Return [X, Y] of the center of cell containing provided text 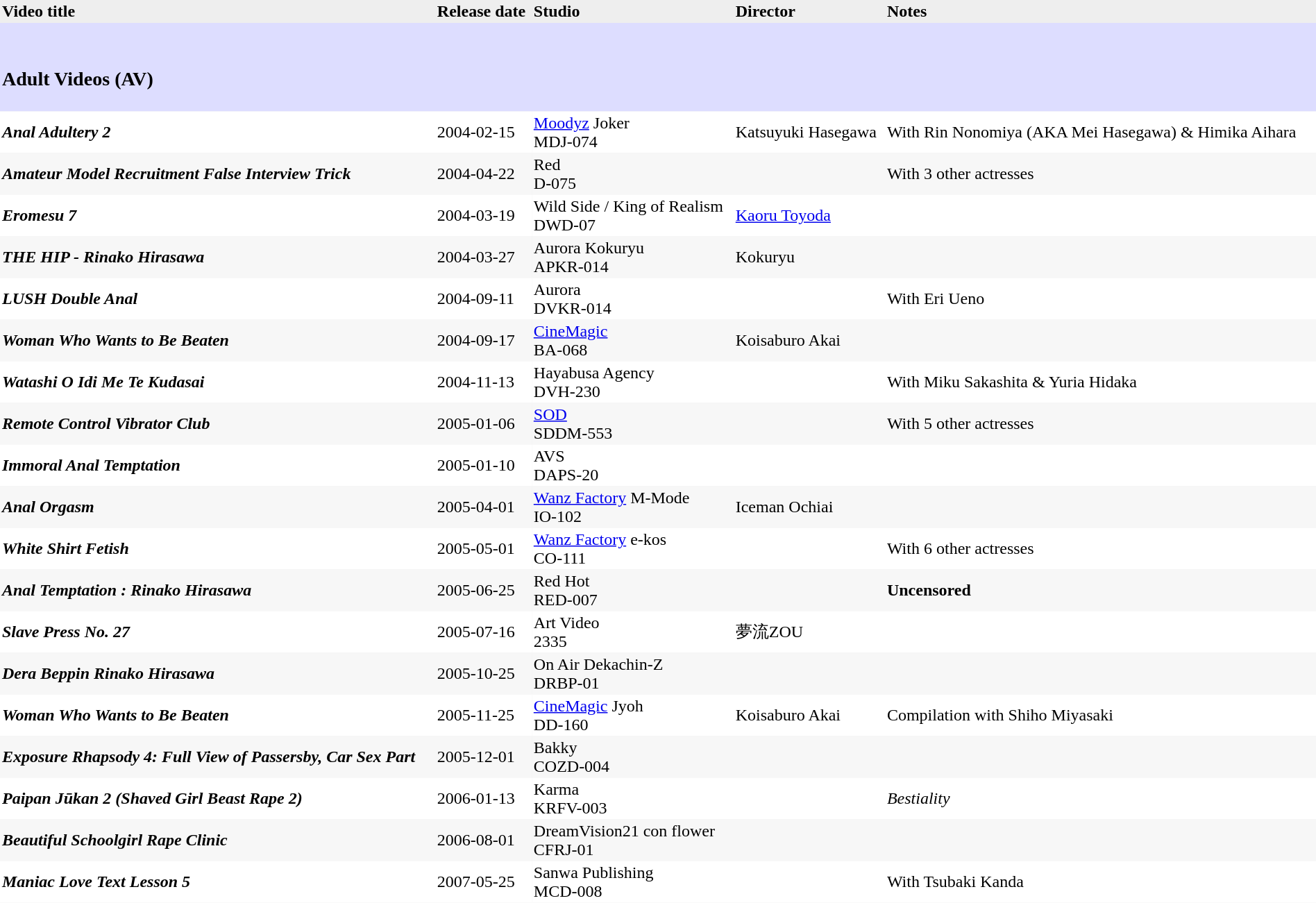
2004-03-27 [483, 258]
LUSH Double Anal [218, 299]
2005-07-16 [483, 632]
Release date [483, 11]
Uncensored [1101, 591]
2004-02-15 [483, 133]
Slave Press No. 27 [218, 632]
Video title [218, 11]
With Tsubaki Kanda [1101, 882]
DreamVision21 con flowerCFRJ-01 [633, 841]
Kaoru Toyoda [809, 216]
KarmaKRFV-003 [633, 799]
SODSDDM-553 [633, 424]
Wanz Factory e-kosCO-111 [633, 549]
Director [809, 11]
Paipan Jūkan 2 (Shaved Girl Beast Rape 2) [218, 799]
With Miku Sakashita & Yuria Hidaka [1101, 382]
2005-04-01 [483, 507]
Beautiful Schoolgirl Rape Clinic [218, 841]
RedD-075 [633, 174]
With 6 other actresses [1101, 549]
Red HotRED-007 [633, 591]
Anal Orgasm [218, 507]
Iceman Ochiai [809, 507]
Moodyz JokerMDJ-074 [633, 133]
Katsuyuki Hasegawa [809, 133]
Amateur Model Recruitment False Interview Trick [218, 174]
Art Video2335 [633, 632]
Immoral Anal Temptation [218, 466]
2005-01-10 [483, 466]
Hayabusa AgencyDVH-230 [633, 382]
2005-06-25 [483, 591]
2006-08-01 [483, 841]
THE HIP - Rinako Hirasawa [218, 258]
2004-09-11 [483, 299]
Kokuryu [809, 258]
Maniac Love Text Lesson 5 [218, 882]
AuroraDVKR-014 [633, 299]
CineMagic JyohDD-160 [633, 716]
With 3 other actresses [1101, 174]
Exposure Rhapsody 4: Full View of Passersby, Car Sex Part [218, 757]
Bestiality [1101, 799]
Adult Videos (AV) [658, 69]
夢流ZOU [809, 632]
With Rin Nonomiya (AKA Mei Hasegawa) & Himika Aihara [1101, 133]
Aurora KokuryuAPKR-014 [633, 258]
2007-05-25 [483, 882]
Remote Control Vibrator Club [218, 424]
2005-01-06 [483, 424]
2004-03-19 [483, 216]
Notes [1101, 11]
2004-11-13 [483, 382]
Watashi O Idi Me Te Kudasai [218, 382]
With 5 other actresses [1101, 424]
AVSDAPS-20 [633, 466]
2005-10-25 [483, 674]
2006-01-13 [483, 799]
CineMagicBA-068 [633, 341]
On Air Dekachin-ZDRBP-01 [633, 674]
2004-04-22 [483, 174]
Eromesu 7 [218, 216]
Studio [633, 11]
Wanz Factory M-ModeIO-102 [633, 507]
White Shirt Fetish [218, 549]
Anal Temptation : Rinako Hirasawa [218, 591]
Wild Side / King of RealismDWD-07 [633, 216]
2005-12-01 [483, 757]
2005-11-25 [483, 716]
BakkyCOZD-004 [633, 757]
With Eri Ueno [1101, 299]
Sanwa PublishingMCD-008 [633, 882]
Compilation with Shiho Miyasaki [1101, 716]
Dera Beppin Rinako Hirasawa [218, 674]
Anal Adultery 2 [218, 133]
2005-05-01 [483, 549]
2004-09-17 [483, 341]
